Locate the cell with the specified text and output its [X, Y] center coordinate. 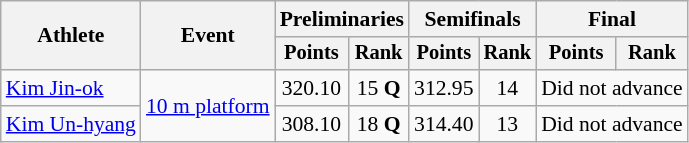
15 Q [378, 88]
Athlete [71, 36]
18 Q [378, 124]
Kim Jin-ok [71, 88]
308.10 [312, 124]
14 [508, 88]
312.95 [444, 88]
13 [508, 124]
Kim Un-hyang [71, 124]
Semifinals [472, 19]
Preliminaries [342, 19]
10 m platform [208, 106]
Event [208, 36]
Final [612, 19]
314.40 [444, 124]
320.10 [312, 88]
